Find where the given text appears and provide that cell's center as [X, Y] coordinate. 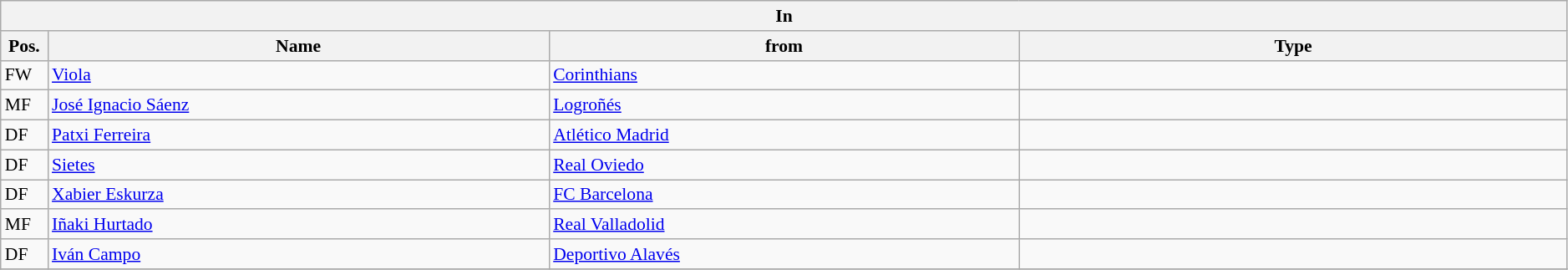
Iñaki Hurtado [298, 225]
Sietes [298, 165]
Iván Campo [298, 254]
Real Oviedo [784, 165]
Patxi Ferreira [298, 135]
Corinthians [784, 75]
José Ignacio Sáenz [298, 105]
Atlético Madrid [784, 135]
Logroñés [784, 105]
Xabier Eskurza [298, 195]
Real Valladolid [784, 225]
Viola [298, 75]
FW [24, 75]
Name [298, 46]
In [784, 16]
Type [1293, 46]
Deportivo Alavés [784, 254]
FC Barcelona [784, 195]
Pos. [24, 46]
from [784, 46]
